For the text-containing cell, return its midpoint in (X, Y) coordinate format. 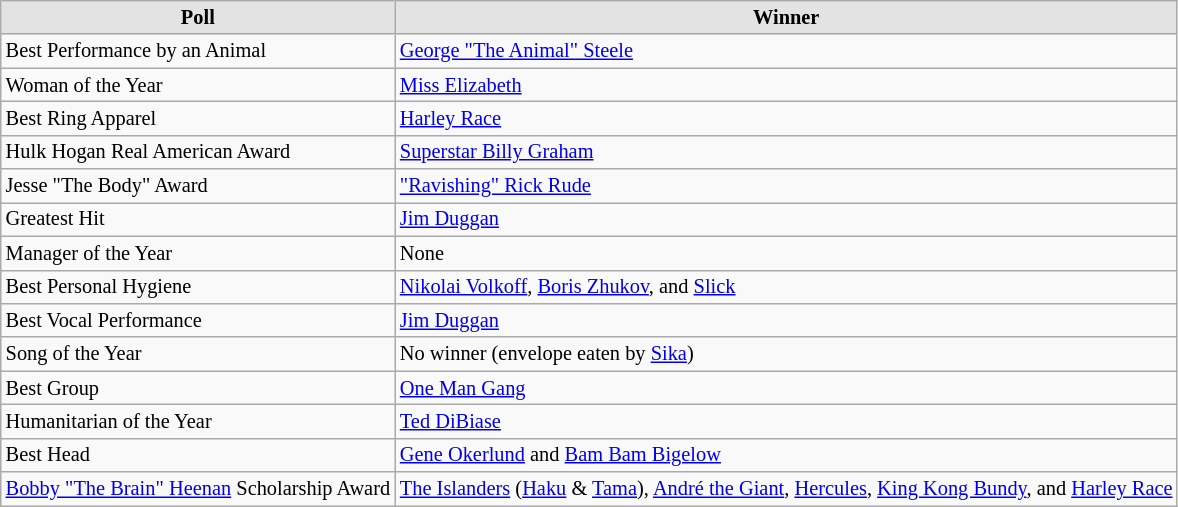
Best Performance by an Animal (198, 51)
Best Ring Apparel (198, 118)
Winner (786, 17)
Bobby "The Brain" Heenan Scholarship Award (198, 489)
The Islanders (Haku & Tama), André the Giant, Hercules, King Kong Bundy, and Harley Race (786, 489)
"Ravishing" Rick Rude (786, 186)
Gene Okerlund and Bam Bam Bigelow (786, 455)
George "The Animal" Steele (786, 51)
Best Personal Hygiene (198, 287)
Manager of the Year (198, 253)
Woman of the Year (198, 85)
Best Group (198, 388)
Ted DiBiase (786, 421)
Greatest Hit (198, 219)
Best Vocal Performance (198, 320)
Nikolai Volkoff, Boris Zhukov, and Slick (786, 287)
Superstar Billy Graham (786, 152)
Jesse "The Body" Award (198, 186)
Best Head (198, 455)
Harley Race (786, 118)
Miss Elizabeth (786, 85)
Humanitarian of the Year (198, 421)
None (786, 253)
Hulk Hogan Real American Award (198, 152)
No winner (envelope eaten by Sika) (786, 354)
Poll (198, 17)
Song of the Year (198, 354)
One Man Gang (786, 388)
